Locate the cell with the specified text and output its (X, Y) center coordinate. 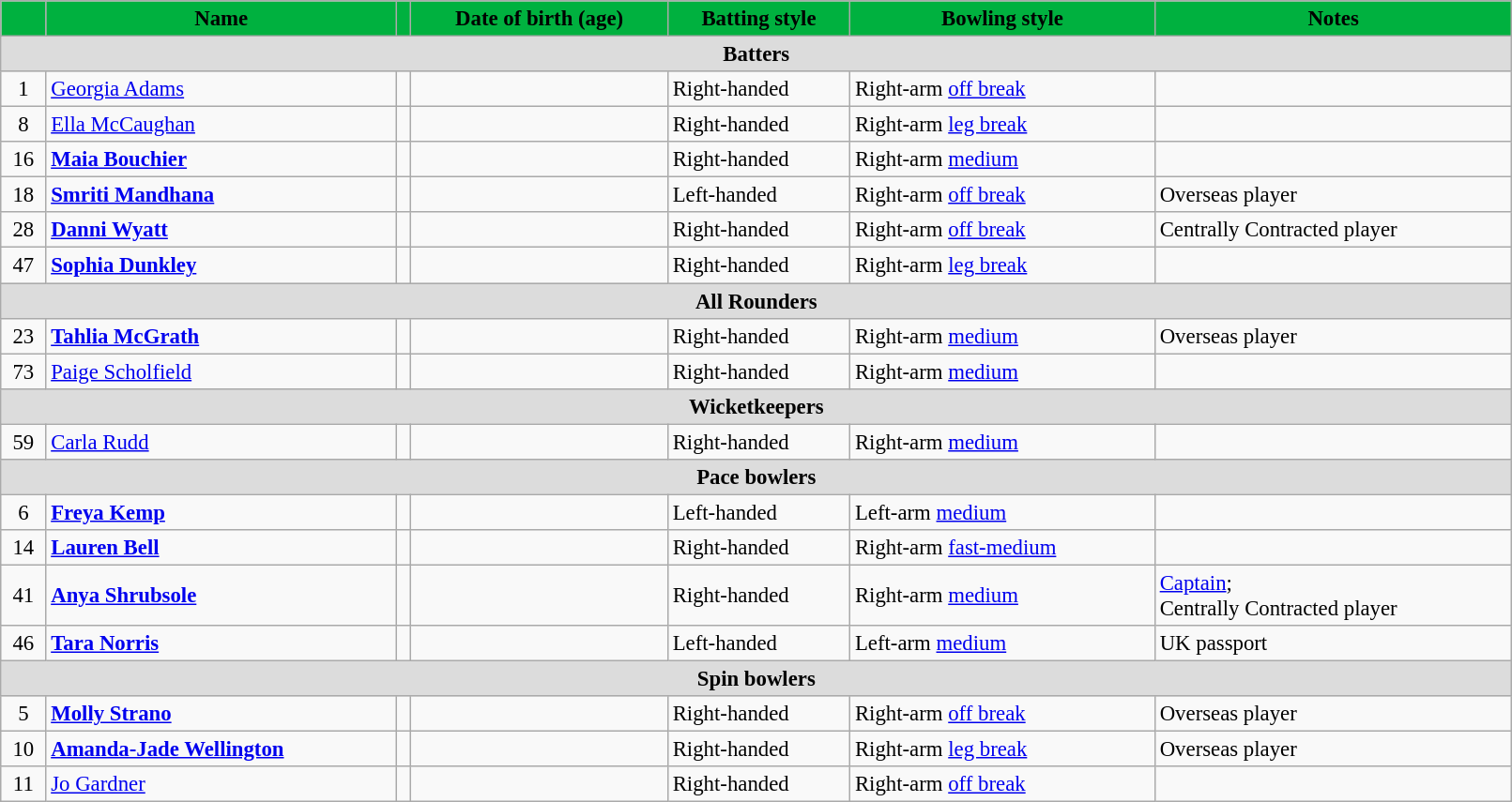
Name (221, 19)
59 (23, 442)
Ella McCaughan (221, 125)
8 (23, 125)
Bowling style (1002, 19)
10 (23, 749)
Pace bowlers (756, 477)
Danni Wyatt (221, 230)
Sophia Dunkley (221, 265)
14 (23, 548)
41 (23, 595)
Tara Norris (221, 643)
Maia Bouchier (221, 159)
Captain; Centrally Contracted player (1333, 595)
16 (23, 159)
Smriti Mandhana (221, 195)
47 (23, 265)
Right-arm fast-medium (1002, 548)
Amanda-Jade Wellington (221, 749)
46 (23, 643)
1 (23, 89)
All Rounders (756, 301)
Carla Rudd (221, 442)
5 (23, 714)
28 (23, 230)
Batting style (758, 19)
Notes (1333, 19)
23 (23, 336)
18 (23, 195)
UK passport (1333, 643)
11 (23, 784)
Wicketkeepers (756, 406)
Lauren Bell (221, 548)
Batters (756, 54)
6 (23, 512)
Centrally Contracted player (1333, 230)
Molly Strano (221, 714)
Paige Scholfield (221, 371)
Georgia Adams (221, 89)
73 (23, 371)
Freya Kemp (221, 512)
Tahlia McGrath (221, 336)
Date of birth (age) (540, 19)
Spin bowlers (756, 679)
Jo Gardner (221, 784)
Anya Shrubsole (221, 595)
